Scan for the cell matching the given text and deliver its [X, Y] coordinate at center. 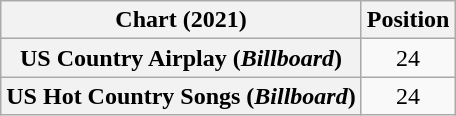
US Hot Country Songs (Billboard) [181, 96]
Chart (2021) [181, 20]
Position [408, 20]
US Country Airplay (Billboard) [181, 58]
